Return the [x, y] coordinate for the center point of the cell that contains the specified text.  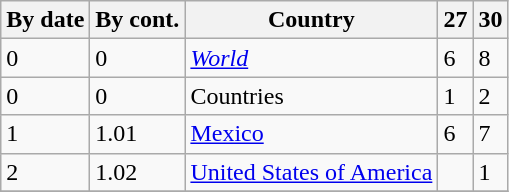
World [312, 58]
Mexico [312, 134]
27 [456, 20]
30 [490, 20]
1.02 [138, 172]
By cont. [138, 20]
8 [490, 58]
1.01 [138, 134]
7 [490, 134]
By date [46, 20]
Countries [312, 96]
Country [312, 20]
United States of America [312, 172]
